Provide the [x, y] coordinate of the cell's center where the given text is located.  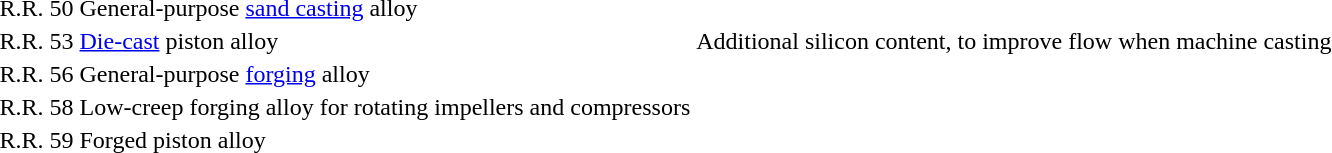
General-purpose forging alloy [385, 74]
Die-cast piston alloy [385, 41]
Low-creep forging alloy for rotating impellers and compressors [385, 107]
